From the cell containing the given text, extract its center point as [x, y] coordinate. 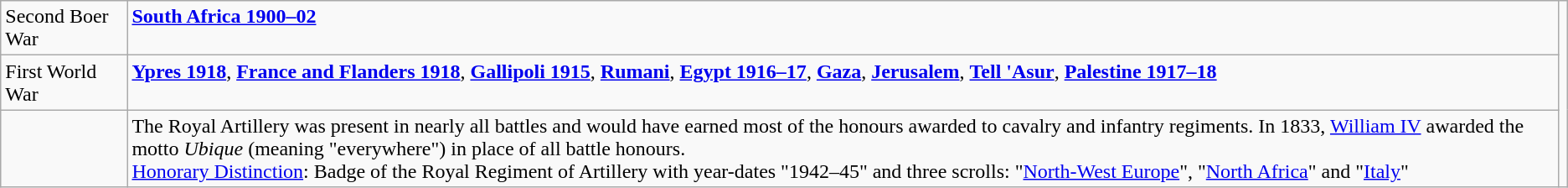
South Africa 1900–02 [843, 29]
First World War [64, 82]
Second Boer War [64, 29]
Ypres 1918, France and Flanders 1918, Gallipoli 1915, Rumani, Egypt 1916–17, Gaza, Jerusalem, Tell 'Asur, Palestine 1917–18 [843, 82]
